Output the (X, Y) coordinate of the center of the cell containing the given text.  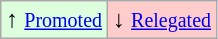
↓ Relegated (162, 20)
↑ Promoted (54, 20)
